Search for the cell housing the specified text and yield its [X, Y] center coordinate. 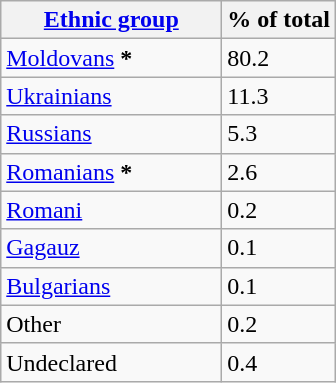
Romani [112, 210]
11.3 [279, 96]
Russians [112, 134]
Moldovans * [112, 58]
2.6 [279, 172]
% of total [279, 20]
Ethnic group [112, 20]
Gagauz [112, 248]
0.4 [279, 362]
Other [112, 324]
Bulgarians [112, 286]
80.2 [279, 58]
5.3 [279, 134]
Undeclared [112, 362]
Romanians * [112, 172]
Ukrainians [112, 96]
